Determine the [x, y] coordinate at the center of the cell enclosing the given text.  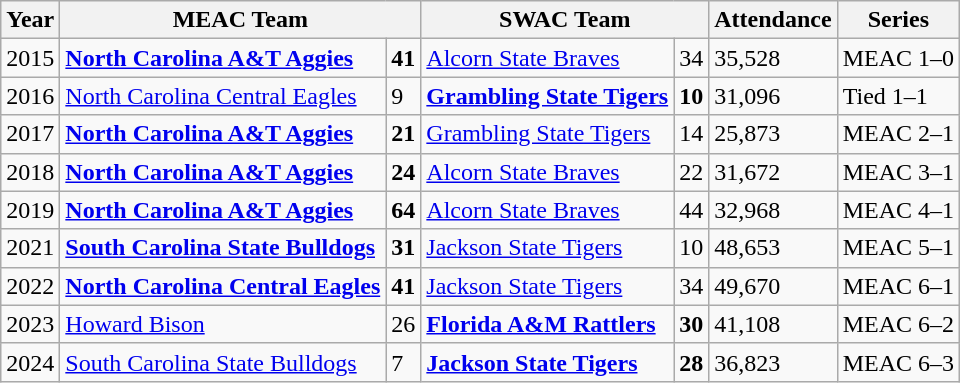
2015 [30, 58]
2023 [30, 324]
31,672 [773, 172]
7 [404, 362]
2022 [30, 286]
36,823 [773, 362]
9 [404, 96]
48,653 [773, 248]
MEAC 3–1 [898, 172]
44 [692, 210]
25,873 [773, 134]
21 [404, 134]
2024 [30, 362]
2021 [30, 248]
2018 [30, 172]
Year [30, 20]
Howard Bison [223, 324]
49,670 [773, 286]
Tied 1–1 [898, 96]
Attendance [773, 20]
MEAC 5–1 [898, 248]
MEAC 4–1 [898, 210]
32,968 [773, 210]
Florida A&M Rattlers [548, 324]
14 [692, 134]
SWAC Team [565, 20]
64 [404, 210]
2017 [30, 134]
Series [898, 20]
35,528 [773, 58]
MEAC Team [240, 20]
MEAC 1–0 [898, 58]
31 [404, 248]
2019 [30, 210]
MEAC 6–2 [898, 324]
MEAC 2–1 [898, 134]
2016 [30, 96]
26 [404, 324]
24 [404, 172]
30 [692, 324]
31,096 [773, 96]
41,108 [773, 324]
MEAC 6–1 [898, 286]
MEAC 6–3 [898, 362]
22 [692, 172]
28 [692, 362]
